Find where the given text appears and provide that cell's center as [X, Y] coordinate. 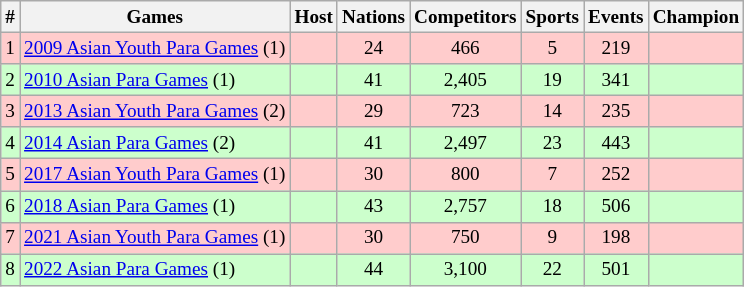
235 [616, 111]
506 [616, 206]
Games [155, 17]
3,100 [466, 270]
501 [616, 270]
2 [10, 80]
443 [616, 143]
2013 Asian Youth Para Games (2) [155, 111]
341 [616, 80]
Events [616, 17]
44 [373, 270]
2010 Asian Para Games (1) [155, 80]
2021 Asian Youth Para Games (1) [155, 238]
# [10, 17]
750 [466, 238]
8 [10, 270]
Sports [552, 17]
14 [552, 111]
4 [10, 143]
19 [552, 80]
Host [314, 17]
198 [616, 238]
2017 Asian Youth Para Games (1) [155, 175]
252 [616, 175]
22 [552, 270]
23 [552, 143]
Competitors [466, 17]
1 [10, 48]
2,497 [466, 143]
2018 Asian Para Games (1) [155, 206]
43 [373, 206]
18 [552, 206]
9 [552, 238]
2,757 [466, 206]
Nations [373, 17]
2014 Asian Para Games (2) [155, 143]
219 [616, 48]
723 [466, 111]
3 [10, 111]
Champion [696, 17]
2,405 [466, 80]
2009 Asian Youth Para Games (1) [155, 48]
29 [373, 111]
466 [466, 48]
2022 Asian Para Games (1) [155, 270]
24 [373, 48]
6 [10, 206]
800 [466, 175]
